Detect which cell encompasses the target text, then output its [x, y] center coordinate. 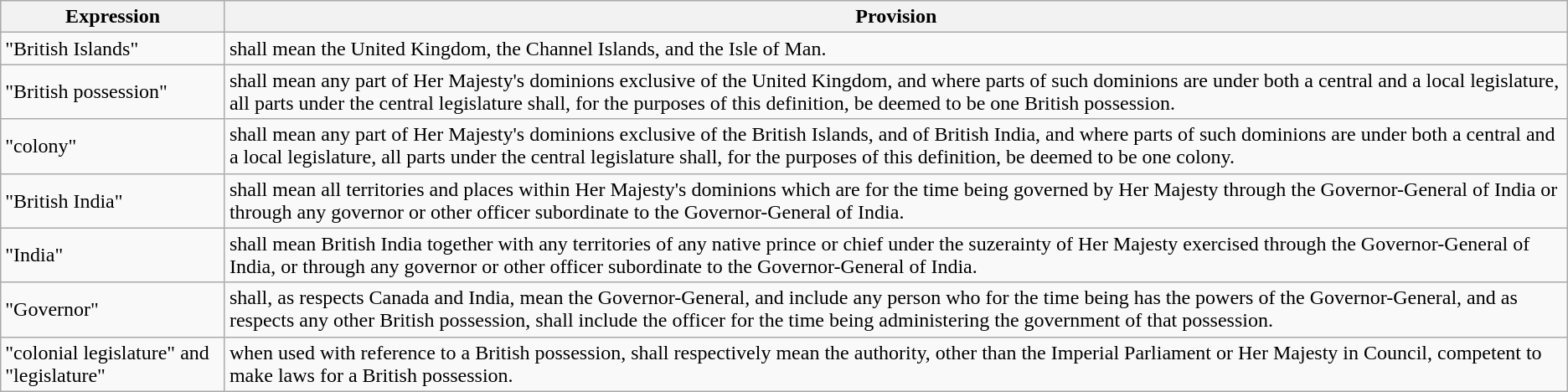
"British possession" [113, 92]
"colonial legislature" and "legislature" [113, 364]
Expression [113, 17]
"British Islands" [113, 49]
"colony" [113, 146]
shall mean the United Kingdom, the Channel Islands, and the Isle of Man. [896, 49]
"British India" [113, 201]
"Governor" [113, 310]
"India" [113, 255]
Provision [896, 17]
